Scan for the cell matching the given text and deliver its (X, Y) coordinate at center. 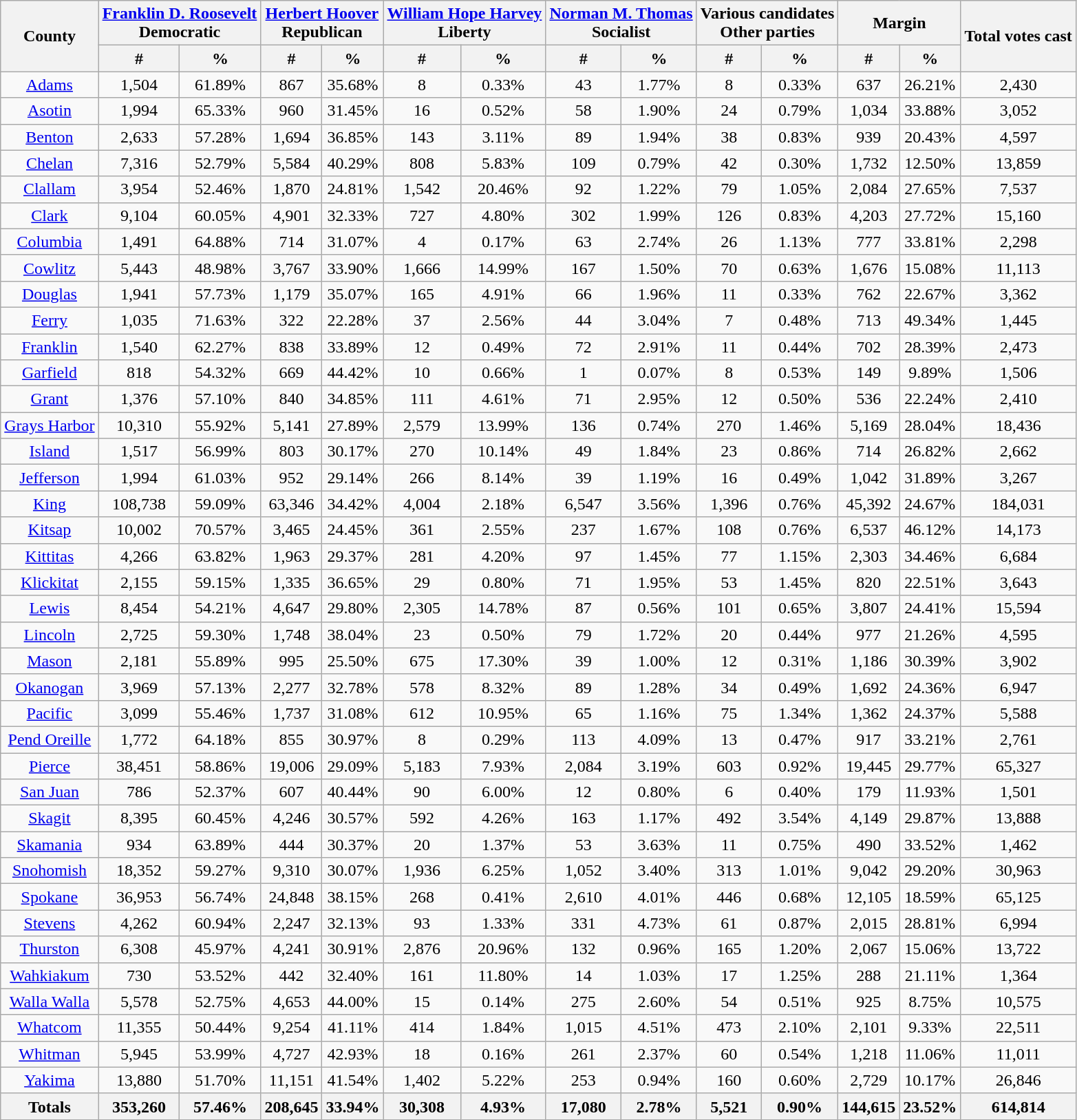
490 (868, 845)
1.94% (659, 137)
1.46% (800, 425)
57.13% (220, 687)
5.22% (503, 1080)
14 (584, 975)
10,310 (139, 425)
60 (729, 1054)
35.07% (352, 294)
361 (422, 530)
5,169 (868, 425)
18 (422, 1054)
17 (729, 975)
0.14% (503, 1002)
1.99% (659, 215)
0.75% (800, 845)
762 (868, 294)
3.54% (800, 818)
1,445 (1019, 320)
2,305 (422, 609)
Norman M. ThomasSocialist (621, 23)
63.89% (220, 845)
6,308 (139, 949)
57.73% (220, 294)
36.85% (352, 137)
Walla Walla (50, 1002)
4,727 (292, 1054)
603 (729, 766)
70.57% (220, 530)
607 (292, 792)
3,902 (1019, 661)
2.78% (659, 1106)
1,542 (422, 189)
Skagit (50, 818)
2,633 (139, 137)
2,247 (292, 923)
Herbert HooverRepublican (322, 23)
29.09% (352, 766)
72 (584, 346)
702 (868, 346)
Various candidatesOther parties (767, 23)
1.20% (800, 949)
108 (729, 530)
3.40% (659, 871)
27.89% (352, 425)
32.78% (352, 687)
59.27% (220, 871)
11,011 (1019, 1054)
49 (584, 452)
0.87% (800, 923)
15.06% (930, 949)
132 (584, 949)
6 (729, 792)
1.33% (503, 923)
22.24% (930, 399)
60.45% (220, 818)
2,725 (139, 635)
2.74% (659, 242)
10,002 (139, 530)
37 (422, 320)
1.15% (800, 556)
66 (584, 294)
97 (584, 556)
11,113 (1019, 268)
2,610 (584, 897)
15.08% (930, 268)
34.42% (352, 504)
2,015 (868, 923)
28.39% (930, 346)
30.07% (352, 871)
59.09% (220, 504)
6,537 (868, 530)
803 (292, 452)
637 (868, 85)
4,901 (292, 215)
60.05% (220, 215)
90 (422, 792)
2,473 (1019, 346)
1,540 (139, 346)
28.81% (930, 923)
275 (584, 1002)
3.11% (503, 137)
442 (292, 975)
1.67% (659, 530)
0.63% (800, 268)
353,260 (139, 1106)
2,303 (868, 556)
1,941 (139, 294)
46.12% (930, 530)
Yakima (50, 1080)
52.79% (220, 163)
322 (292, 320)
8.32% (503, 687)
29.20% (930, 871)
1,737 (292, 713)
13,880 (139, 1080)
414 (422, 1028)
0.07% (659, 373)
2.18% (503, 504)
160 (729, 1080)
0.47% (800, 739)
38,451 (139, 766)
27.72% (930, 215)
Whatcom (50, 1028)
444 (292, 845)
855 (292, 739)
26 (729, 242)
1,362 (868, 713)
281 (422, 556)
3,807 (868, 609)
13,859 (1019, 163)
24.81% (352, 189)
53.52% (220, 975)
179 (868, 792)
313 (729, 871)
Totals (50, 1106)
1,396 (729, 504)
6.00% (503, 792)
93 (422, 923)
13.99% (503, 425)
65,327 (1019, 766)
9.33% (930, 1028)
1,676 (868, 268)
2,067 (868, 949)
1,694 (292, 137)
0.16% (503, 1054)
612 (422, 713)
4.20% (503, 556)
59.30% (220, 635)
26.21% (930, 85)
62.27% (220, 346)
20.46% (503, 189)
818 (139, 373)
38.15% (352, 897)
29.37% (352, 556)
1,034 (868, 111)
Chelan (50, 163)
34.85% (352, 399)
77 (729, 556)
1.22% (659, 189)
Mason (50, 661)
54 (729, 1002)
4,203 (868, 215)
13 (729, 739)
30.57% (352, 818)
1,218 (868, 1054)
57.10% (220, 399)
9,254 (292, 1028)
15,160 (1019, 215)
302 (584, 215)
53.99% (220, 1054)
727 (422, 215)
54.32% (220, 373)
0.52% (503, 111)
57.28% (220, 137)
24.36% (930, 687)
675 (422, 661)
0.17% (503, 242)
2.37% (659, 1054)
2,181 (139, 661)
4,246 (292, 818)
0.54% (800, 1054)
288 (868, 975)
63 (584, 242)
2.55% (503, 530)
24 (729, 111)
0.90% (800, 1106)
29.77% (930, 766)
4,595 (1019, 635)
Franklin (50, 346)
268 (422, 897)
952 (292, 478)
0.65% (800, 609)
15,594 (1019, 609)
18,352 (139, 871)
Garfield (50, 373)
14,173 (1019, 530)
261 (584, 1054)
473 (729, 1028)
17.30% (503, 661)
2,729 (868, 1080)
64.18% (220, 739)
22.67% (930, 294)
109 (584, 163)
1,963 (292, 556)
40.29% (352, 163)
2,662 (1019, 452)
12,105 (868, 897)
1,936 (422, 871)
1,015 (584, 1028)
1,748 (292, 635)
Asotin (50, 111)
167 (584, 268)
22.28% (352, 320)
Jefferson (50, 478)
21.11% (930, 975)
0.86% (800, 452)
61.89% (220, 85)
44 (584, 320)
13,722 (1019, 949)
Ferry (50, 320)
1 (584, 373)
27.65% (930, 189)
45.97% (220, 949)
30.17% (352, 452)
1,186 (868, 661)
4.01% (659, 897)
61 (729, 923)
163 (584, 818)
County (50, 36)
King (50, 504)
1.00% (659, 661)
3,954 (139, 189)
6,547 (584, 504)
2,876 (422, 949)
33.94% (352, 1106)
29 (422, 582)
3,099 (139, 713)
331 (584, 923)
8,395 (139, 818)
33.89% (352, 346)
55.92% (220, 425)
1,376 (139, 399)
4.51% (659, 1028)
11,151 (292, 1080)
22.51% (930, 582)
55.89% (220, 661)
14.78% (503, 609)
867 (292, 85)
4,647 (292, 609)
Okanogan (50, 687)
1,402 (422, 1080)
9.89% (930, 373)
Wahkiakum (50, 975)
42 (729, 163)
925 (868, 1002)
4,653 (292, 1002)
75 (729, 713)
1.01% (800, 871)
1,335 (292, 582)
18.59% (930, 897)
24.45% (352, 530)
1.19% (659, 478)
87 (584, 609)
838 (292, 346)
237 (584, 530)
11.93% (930, 792)
5,443 (139, 268)
161 (422, 975)
3,052 (1019, 111)
31.07% (352, 242)
2,155 (139, 582)
3.63% (659, 845)
977 (868, 635)
26,846 (1019, 1080)
8.14% (503, 478)
5,141 (292, 425)
31.08% (352, 713)
2.91% (659, 346)
10.95% (503, 713)
63,346 (292, 504)
Adams (50, 85)
1,501 (1019, 792)
Kitsap (50, 530)
29.14% (352, 478)
65 (584, 713)
Whitman (50, 1054)
0.68% (800, 897)
253 (584, 1080)
4,004 (422, 504)
Pierce (50, 766)
2,430 (1019, 85)
2,410 (1019, 399)
30.91% (352, 949)
1.13% (800, 242)
25.50% (352, 661)
36,953 (139, 897)
10.17% (930, 1080)
0.48% (800, 320)
492 (729, 818)
0.40% (800, 792)
6,947 (1019, 687)
60.94% (220, 923)
2.56% (503, 320)
934 (139, 845)
33.52% (930, 845)
7,316 (139, 163)
Grays Harbor (50, 425)
4.26% (503, 818)
6,994 (1019, 923)
Total votes cast (1019, 36)
3.04% (659, 320)
3.56% (659, 504)
24.67% (930, 504)
48.98% (220, 268)
55.46% (220, 713)
19,006 (292, 766)
730 (139, 975)
Lincoln (50, 635)
11,355 (139, 1028)
24.41% (930, 609)
William Hope HarveyLiberty (465, 23)
30,308 (422, 1106)
1.05% (800, 189)
126 (729, 215)
1,462 (1019, 845)
0.41% (503, 897)
5,584 (292, 163)
4,266 (139, 556)
33.81% (930, 242)
Stevens (50, 923)
30.37% (352, 845)
536 (868, 399)
Douglas (50, 294)
4.09% (659, 739)
777 (868, 242)
31.89% (930, 478)
939 (868, 137)
4,262 (139, 923)
19,445 (868, 766)
30.97% (352, 739)
9,104 (139, 215)
0.30% (800, 163)
3,267 (1019, 478)
1,666 (422, 268)
22,511 (1019, 1028)
1.72% (659, 635)
34.46% (930, 556)
0.74% (659, 425)
5.83% (503, 163)
58 (584, 111)
7,537 (1019, 189)
108,738 (139, 504)
1,052 (584, 871)
1.90% (659, 111)
1,692 (868, 687)
446 (729, 897)
41.54% (352, 1080)
33.90% (352, 268)
1,506 (1019, 373)
1.50% (659, 268)
20.96% (503, 949)
786 (139, 792)
42.93% (352, 1054)
35.68% (352, 85)
51.70% (220, 1080)
0.56% (659, 609)
14.99% (503, 268)
23.52% (930, 1106)
184,031 (1019, 504)
11.06% (930, 1054)
2.95% (659, 399)
1.34% (800, 713)
28.04% (930, 425)
1,035 (139, 320)
592 (422, 818)
36.65% (352, 582)
65,125 (1019, 897)
Spokane (50, 897)
0.53% (800, 373)
65.33% (220, 111)
266 (422, 478)
57.46% (220, 1106)
Island (50, 452)
840 (292, 399)
32.40% (352, 975)
1.28% (659, 687)
1.17% (659, 818)
26.82% (930, 452)
1.37% (503, 845)
1.96% (659, 294)
18,436 (1019, 425)
33.21% (930, 739)
50.44% (220, 1028)
64.88% (220, 242)
111 (422, 399)
17,080 (584, 1106)
10.14% (503, 452)
5,521 (729, 1106)
808 (422, 163)
Klickitat (50, 582)
5,183 (422, 766)
2,579 (422, 425)
9,042 (868, 871)
54.21% (220, 609)
3,969 (139, 687)
10 (422, 373)
113 (584, 739)
58.86% (220, 766)
1,491 (139, 242)
Lewis (50, 609)
Grant (50, 399)
820 (868, 582)
101 (729, 609)
0.31% (800, 661)
5,578 (139, 1002)
143 (422, 137)
149 (868, 373)
49.34% (930, 320)
34 (729, 687)
24.37% (930, 713)
31.45% (352, 111)
4 (422, 242)
12.50% (930, 163)
41.11% (352, 1028)
1,179 (292, 294)
15 (422, 1002)
578 (422, 687)
1.03% (659, 975)
3.19% (659, 766)
Kittitas (50, 556)
0.29% (503, 739)
4.91% (503, 294)
8.75% (930, 1002)
960 (292, 111)
52.46% (220, 189)
32.13% (352, 923)
3,643 (1019, 582)
1,772 (139, 739)
3,767 (292, 268)
9,310 (292, 871)
21.26% (930, 635)
3,362 (1019, 294)
44.42% (352, 373)
4,597 (1019, 137)
0.51% (800, 1002)
1,042 (868, 478)
3,465 (292, 530)
7.93% (503, 766)
4.93% (503, 1106)
1.25% (800, 975)
29.87% (930, 818)
208,645 (292, 1106)
56.99% (220, 452)
30,963 (1019, 871)
Cowlitz (50, 268)
0.94% (659, 1080)
13,888 (1019, 818)
Pend Oreille (50, 739)
0.92% (800, 766)
1.16% (659, 713)
38 (729, 137)
8,454 (139, 609)
Margin (899, 23)
Franklin D. RooseveltDemocratic (180, 23)
Pacific (50, 713)
713 (868, 320)
4,149 (868, 818)
Benton (50, 137)
669 (292, 373)
1.77% (659, 85)
0.66% (503, 373)
995 (292, 661)
92 (584, 189)
52.75% (220, 1002)
52.37% (220, 792)
63.82% (220, 556)
32.33% (352, 215)
2,101 (868, 1028)
10,575 (1019, 1002)
29.80% (352, 609)
11.80% (503, 975)
7 (729, 320)
4.80% (503, 215)
1,732 (868, 163)
33.88% (930, 111)
5,588 (1019, 713)
44.00% (352, 1002)
136 (584, 425)
1,364 (1019, 975)
40.44% (352, 792)
1,517 (139, 452)
Clark (50, 215)
20.43% (930, 137)
Columbia (50, 242)
2,761 (1019, 739)
2.10% (800, 1028)
5,945 (139, 1054)
71.63% (220, 320)
Skamania (50, 845)
30.39% (930, 661)
70 (729, 268)
38.04% (352, 635)
45,392 (868, 504)
0.60% (800, 1080)
2,298 (1019, 242)
4.61% (503, 399)
6.25% (503, 871)
2,277 (292, 687)
56.74% (220, 897)
61.03% (220, 478)
1,504 (139, 85)
0.96% (659, 949)
San Juan (50, 792)
59.15% (220, 582)
4.73% (659, 923)
2.60% (659, 1002)
6,684 (1019, 556)
Snohomish (50, 871)
917 (868, 739)
1,870 (292, 189)
24,848 (292, 897)
Thurston (50, 949)
Clallam (50, 189)
614,814 (1019, 1106)
1.95% (659, 582)
43 (584, 85)
4,241 (292, 949)
144,615 (868, 1106)
